For the text-containing cell, return its midpoint in (X, Y) coordinate format. 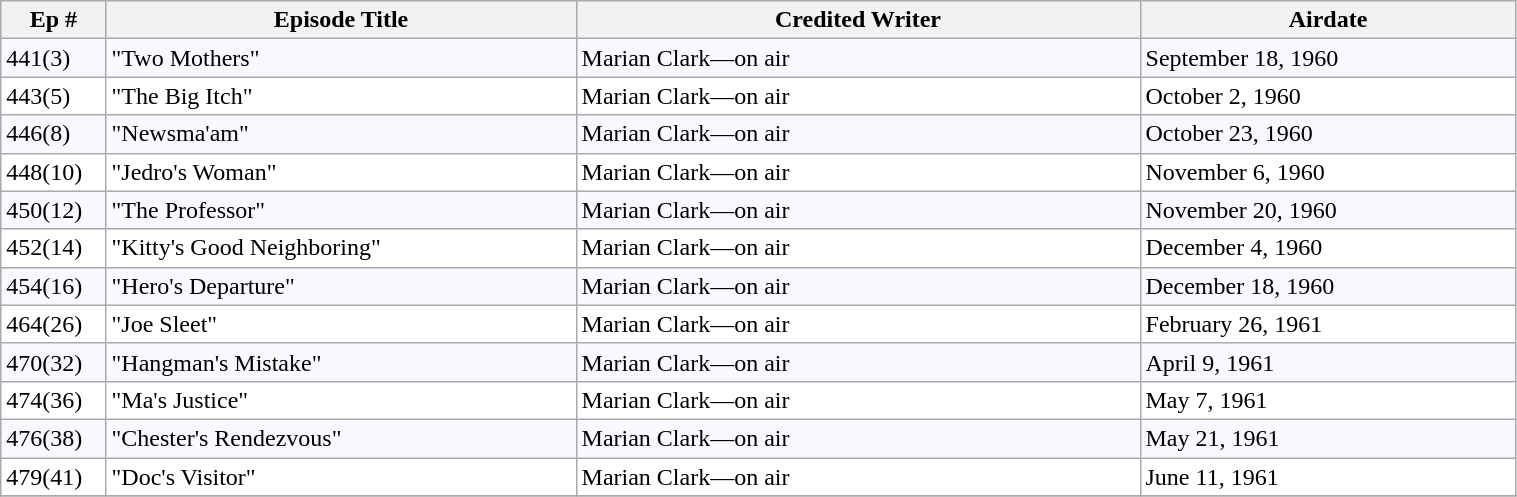
September 18, 1960 (1328, 58)
May 21, 1961 (1328, 438)
"Kitty's Good Neighboring" (341, 248)
February 26, 1961 (1328, 324)
"The Professor" (341, 210)
"Ma's Justice" (341, 400)
448(10) (54, 172)
June 11, 1961 (1328, 477)
454(16) (54, 286)
"Hangman's Mistake" (341, 362)
479(41) (54, 477)
"Two Mothers" (341, 58)
April 9, 1961 (1328, 362)
October 23, 1960 (1328, 134)
December 18, 1960 (1328, 286)
476(38) (54, 438)
May 7, 1961 (1328, 400)
"The Big Itch" (341, 96)
474(36) (54, 400)
446(8) (54, 134)
"Jedro's Woman" (341, 172)
"Newsma'am" (341, 134)
Episode Title (341, 20)
Ep # (54, 20)
November 20, 1960 (1328, 210)
"Joe Sleet" (341, 324)
November 6, 1960 (1328, 172)
"Chester's Rendezvous" (341, 438)
"Hero's Departure" (341, 286)
452(14) (54, 248)
"Doc's Visitor" (341, 477)
441(3) (54, 58)
443(5) (54, 96)
December 4, 1960 (1328, 248)
450(12) (54, 210)
464(26) (54, 324)
470(32) (54, 362)
October 2, 1960 (1328, 96)
Airdate (1328, 20)
Credited Writer (858, 20)
